Search for the cell housing the specified text and yield its (X, Y) center coordinate. 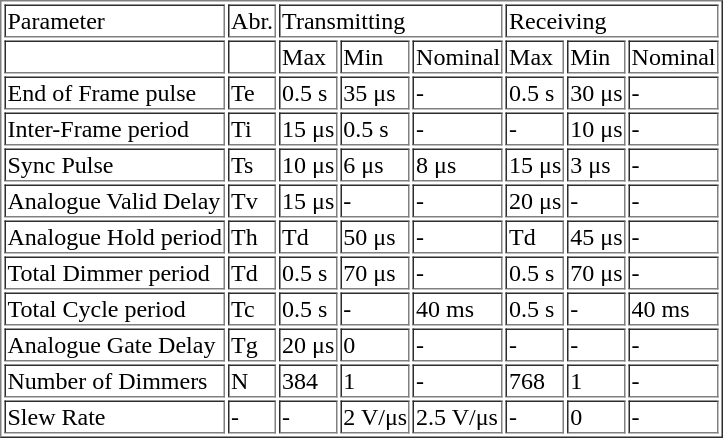
45 μs (596, 236)
2 V/μs (375, 416)
Ti (252, 128)
Analogue Valid Delay (114, 200)
Receiving (612, 20)
Total Dimmer period (114, 272)
Slew Rate (114, 416)
768 (535, 380)
N (252, 380)
Ts (252, 164)
Sync Pulse (114, 164)
Tc (252, 308)
6 μs (375, 164)
8 μs (458, 164)
Tv (252, 200)
Analogue Gate Delay (114, 344)
Te (252, 92)
Total Cycle period (114, 308)
35 μs (375, 92)
384 (308, 380)
2.5 V/μs (458, 416)
Tg (252, 344)
End of Frame pulse (114, 92)
50 μs (375, 236)
3 μs (596, 164)
Analogue Hold period (114, 236)
30 μs (596, 92)
Inter-Frame period (114, 128)
Th (252, 236)
Parameter (114, 20)
Transmitting (391, 20)
Number of Dimmers (114, 380)
Abr. (252, 20)
